Detect which cell encompasses the target text, then output its [x, y] center coordinate. 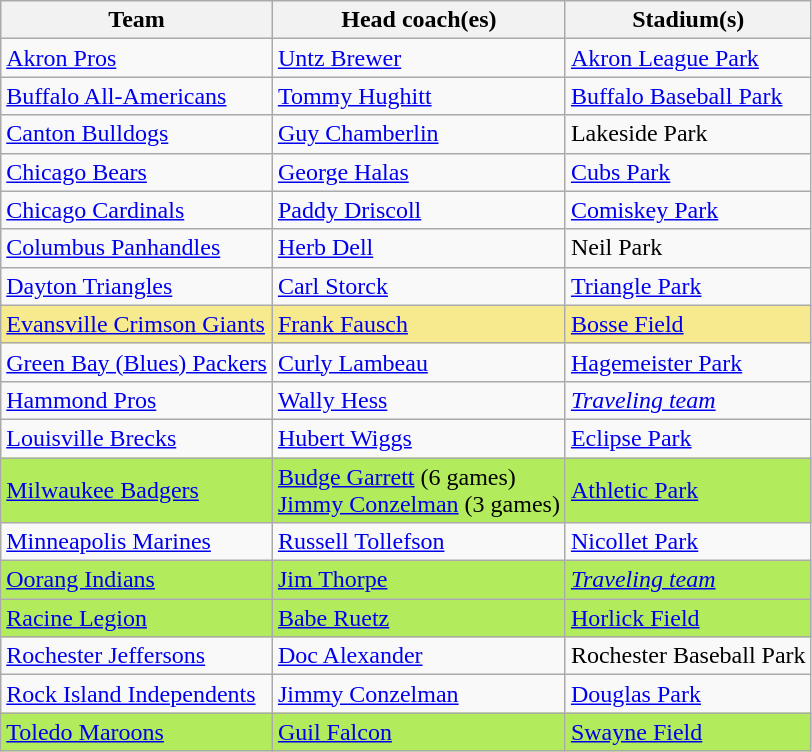
Jim Thorpe [418, 580]
Carl Storck [418, 286]
Racine Legion [137, 618]
Team [137, 20]
Chicago Bears [137, 172]
Canton Bulldogs [137, 134]
Rock Island Independents [137, 694]
Rochester Baseball Park [688, 656]
Athletic Park [688, 490]
Akron Pros [137, 58]
Neil Park [688, 248]
Russell Tollefson [418, 542]
Tommy Hughitt [418, 96]
Untz Brewer [418, 58]
Curly Lambeau [418, 362]
Buffalo All-Americans [137, 96]
Akron League Park [688, 58]
Hagemeister Park [688, 362]
Lakeside Park [688, 134]
Columbus Panhandles [137, 248]
Cubs Park [688, 172]
Comiskey Park [688, 210]
Jimmy Conzelman [418, 694]
Stadium(s) [688, 20]
Minneapolis Marines [137, 542]
Evansville Crimson Giants [137, 324]
Hammond Pros [137, 400]
Guy Chamberlin [418, 134]
Buffalo Baseball Park [688, 96]
Louisville Brecks [137, 438]
Dayton Triangles [137, 286]
Swayne Field [688, 732]
Douglas Park [688, 694]
Rochester Jeffersons [137, 656]
George Halas [418, 172]
Guil Falcon [418, 732]
Doc Alexander [418, 656]
Milwaukee Badgers [137, 490]
Horlick Field [688, 618]
Babe Ruetz [418, 618]
Eclipse Park [688, 438]
Triangle Park [688, 286]
Hubert Wiggs [418, 438]
Nicollet Park [688, 542]
Chicago Cardinals [137, 210]
Budge Garrett (6 games)Jimmy Conzelman (3 games) [418, 490]
Herb Dell [418, 248]
Toledo Maroons [137, 732]
Bosse Field [688, 324]
Wally Hess [418, 400]
Green Bay (Blues) Packers [137, 362]
Oorang Indians [137, 580]
Paddy Driscoll [418, 210]
Head coach(es) [418, 20]
Frank Fausch [418, 324]
